Locate the cell with the specified text and output its [X, Y] center coordinate. 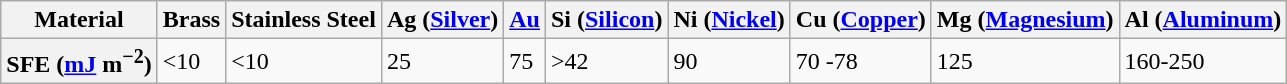
SFE (mJ m−2) [79, 62]
Stainless Steel [304, 20]
160-250 [1203, 62]
Si (Silicon) [606, 20]
25 [442, 62]
Brass [191, 20]
Au [525, 20]
Al (Aluminum) [1203, 20]
>42 [606, 62]
Ni (Nickel) [729, 20]
Cu (Copper) [860, 20]
Ag (Silver) [442, 20]
125 [1025, 62]
90 [729, 62]
Material [79, 20]
75 [525, 62]
Mg (Magnesium) [1025, 20]
70 -78 [860, 62]
